Search for the cell housing the specified text and yield its [X, Y] center coordinate. 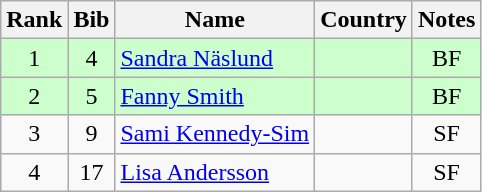
Sandra Näslund [215, 58]
9 [92, 134]
Lisa Andersson [215, 172]
Bib [92, 20]
Fanny Smith [215, 96]
17 [92, 172]
Country [364, 20]
3 [34, 134]
Notes [446, 20]
Sami Kennedy-Sim [215, 134]
2 [34, 96]
5 [92, 96]
Rank [34, 20]
Name [215, 20]
1 [34, 58]
